For the text-containing cell, return its midpoint in [X, Y] coordinate format. 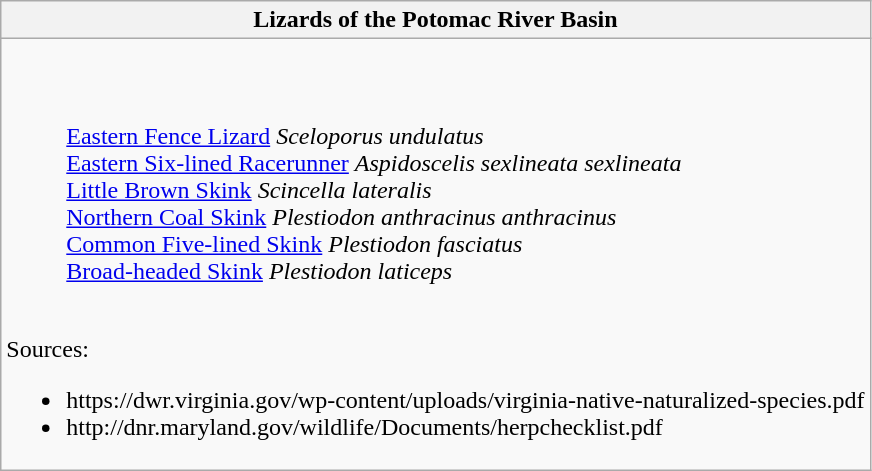
Lizards of the Potomac River Basin [436, 20]
